Return the [X, Y] coordinate for the center point of the cell that contains the specified text.  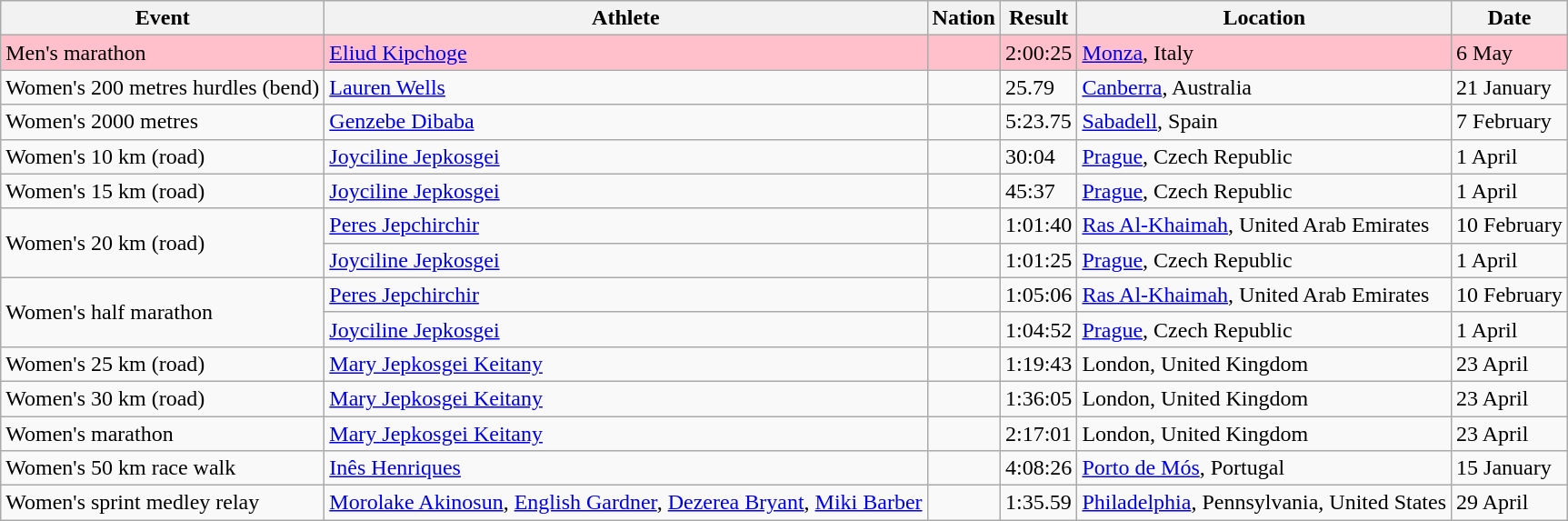
Nation [964, 18]
1:01:40 [1038, 225]
25.79 [1038, 87]
Athlete [625, 18]
2:17:01 [1038, 434]
1:19:43 [1038, 364]
4:08:26 [1038, 468]
Women's half marathon [163, 312]
Sabadell, Spain [1264, 122]
15 January [1510, 468]
29 April [1510, 503]
45:37 [1038, 191]
Women's 25 km (road) [163, 364]
Philadelphia, Pennsylvania, United States [1264, 503]
1:01:25 [1038, 260]
Women's 15 km (road) [163, 191]
Lauren Wells [625, 87]
Result [1038, 18]
21 January [1510, 87]
7 February [1510, 122]
Women's 30 km (road) [163, 398]
Women's 50 km race walk [163, 468]
Women's 2000 metres [163, 122]
1:05:06 [1038, 295]
Location [1264, 18]
Women's marathon [163, 434]
Event [163, 18]
1:04:52 [1038, 329]
Women's 10 km (road) [163, 156]
Monza, Italy [1264, 53]
Date [1510, 18]
Genzebe Dibaba [625, 122]
Porto de Mós, Portugal [1264, 468]
30:04 [1038, 156]
1:35.59 [1038, 503]
5:23.75 [1038, 122]
6 May [1510, 53]
Men's marathon [163, 53]
Eliud Kipchoge [625, 53]
Morolake Akinosun, English Gardner, Dezerea Bryant, Miki Barber [625, 503]
Canberra, Australia [1264, 87]
Women's 200 metres hurdles (bend) [163, 87]
1:36:05 [1038, 398]
Women's sprint medley relay [163, 503]
2:00:25 [1038, 53]
Women's 20 km (road) [163, 243]
Inês Henriques [625, 468]
